For the text-containing cell, return its midpoint in (X, Y) coordinate format. 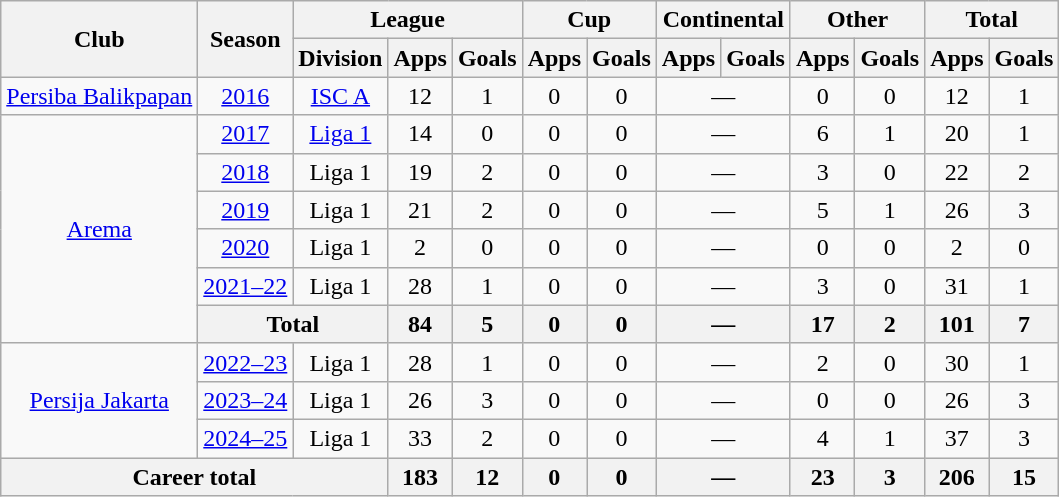
2020 (246, 248)
19 (420, 172)
Season (246, 39)
15 (1024, 477)
Persija Jakarta (100, 400)
Other (857, 20)
2021–22 (246, 286)
2024–25 (246, 438)
101 (957, 324)
2018 (246, 172)
Club (100, 39)
31 (957, 286)
6 (822, 134)
Cup (589, 20)
37 (957, 438)
Arema (100, 229)
2023–24 (246, 400)
14 (420, 134)
206 (957, 477)
7 (1024, 324)
ISC A (340, 96)
30 (957, 362)
Continental (723, 20)
22 (957, 172)
17 (822, 324)
23 (822, 477)
Career total (194, 477)
84 (420, 324)
21 (420, 210)
2017 (246, 134)
20 (957, 134)
2019 (246, 210)
2016 (246, 96)
2022–23 (246, 362)
Persiba Balikpapan (100, 96)
Division (340, 58)
33 (420, 438)
4 (822, 438)
League (408, 20)
183 (420, 477)
